Extract the [X, Y] coordinate from the center of the cell holding the provided text.  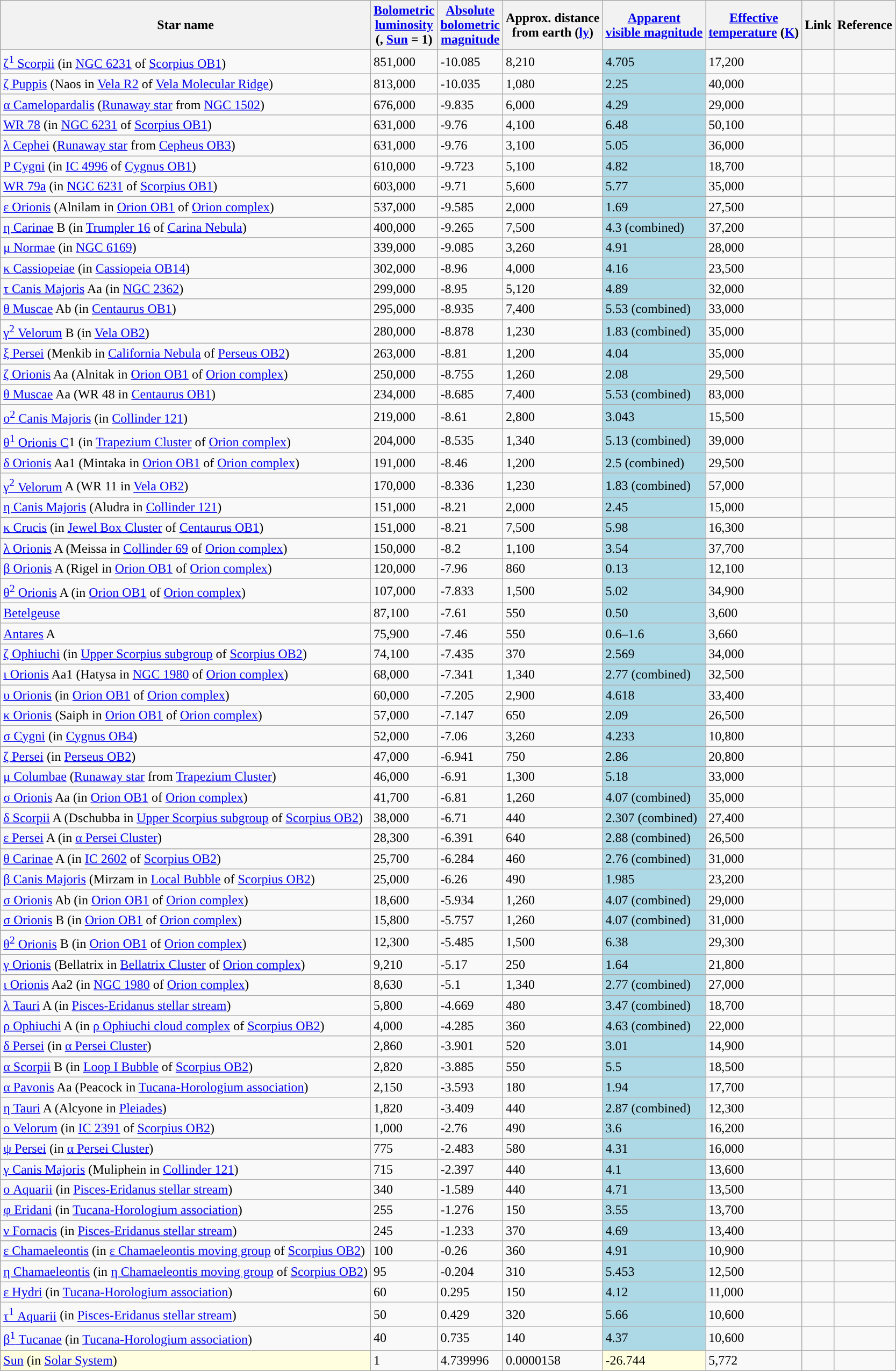
-9.085 [470, 248]
θ Muscae Ab (in Centaurus OB1) [186, 309]
Apparentvisible magnitude [654, 25]
5,120 [553, 289]
17,700 [754, 1087]
σ Orionis B (in Orion OB1 of Orion complex) [186, 920]
537,000 [404, 207]
13,700 [754, 1210]
520 [553, 1046]
θ2 Orionis B (in Orion OB1 of Orion complex) [186, 942]
ν Fornacis (in Pisces-Eridanus stellar stream) [186, 1231]
ε Orionis (Alnilam in Orion OB1 of Orion complex) [186, 207]
23,200 [754, 879]
8,630 [404, 985]
σ Cygni (in Cygnus OB4) [186, 736]
-6.81 [470, 797]
320 [553, 1314]
-5.17 [470, 965]
3.043 [654, 417]
4.63 (combined) [654, 1026]
ο Velorum (in IC 2391 of Scorpius OB2) [186, 1128]
2.86 [654, 756]
5,800 [404, 1005]
1,300 [553, 777]
4.233 [654, 736]
4.69 [654, 1231]
339,000 [404, 248]
-9.723 [470, 166]
η Canis Majoris (Aludra in Collinder 121) [186, 508]
Approx. distancefrom earth (ly) [553, 25]
Sun (in Solar System) [186, 1360]
851,000 [404, 62]
14,900 [754, 1046]
0.735 [470, 1339]
α Pavonis Aa (Peacock in Tucana-Horologium association) [186, 1087]
0.13 [654, 569]
16,200 [754, 1128]
-3.593 [470, 1087]
β Canis Majoris (Mirzam in Local Bubble of Scorpius OB2) [186, 879]
5.05 [654, 146]
4.618 [654, 695]
θ Muscae Aa (WR 48 in Centaurus OB1) [186, 395]
2.45 [654, 508]
θ Carinae A (in IC 2602 of Scorpius OB2) [186, 859]
1.64 [654, 965]
λ Tauri A (in Pisces-Eridanus stellar stream) [186, 1005]
κ Cassiopeiae (in Cassiopeia OB14) [186, 268]
-7.435 [470, 654]
47,000 [404, 756]
Star name [186, 25]
250,000 [404, 374]
3,600 [754, 613]
ζ Orionis Aa (Alnitak in Orion OB1 of Orion complex) [186, 374]
-6.91 [470, 777]
27,000 [754, 985]
-7.61 [470, 613]
-26.744 [654, 1360]
ο2 Canis Majoris (in Collinder 121) [186, 417]
32,500 [754, 675]
Reference [864, 25]
θ2 Orionis A (in Orion OB1 of Orion complex) [186, 591]
4.04 [654, 354]
δ Persei (in α Persei Cluster) [186, 1046]
10,800 [754, 736]
12,100 [754, 569]
-2.397 [470, 1169]
δ Orionis Aa1 (Mintaka in Orion OB1 of Orion complex) [186, 463]
255 [404, 1210]
16,300 [754, 528]
ζ Ophiuchi (in Upper Scorpius subgroup of Scorpius OB2) [186, 654]
13,600 [754, 1169]
2,800 [553, 417]
κ Crucis (in Jewel Box Cluster of Centaurus OB1) [186, 528]
Absolutebolometricmagnitude [470, 25]
5,772 [754, 1360]
3.47 (combined) [654, 1005]
-8.96 [470, 268]
480 [553, 1005]
2.08 [654, 374]
-7.46 [470, 633]
5.02 [654, 591]
γ Orionis (Bellatrix in Bellatrix Cluster of Orion complex) [186, 965]
580 [553, 1149]
37,700 [754, 548]
302,000 [404, 268]
-1.233 [470, 1231]
-1.589 [470, 1190]
2.87 (combined) [654, 1108]
170,000 [404, 485]
-2.483 [470, 1149]
676,000 [404, 104]
0.0000158 [553, 1360]
20,800 [754, 756]
23,500 [754, 268]
750 [553, 756]
140 [553, 1339]
ξ Persei (Menkib in California Nebula of Perseus OB2) [186, 354]
29,300 [754, 942]
603,000 [404, 187]
0.295 [470, 1292]
95 [404, 1272]
-4.285 [470, 1026]
9,210 [404, 965]
22,000 [754, 1026]
-6.71 [470, 818]
σ Orionis Aa (in Orion OB1 of Orion complex) [186, 797]
-8.81 [470, 354]
θ1 Orionis C1 (in Trapezium Cluster of Orion complex) [186, 441]
6.48 [654, 125]
2.09 [654, 716]
1,000 [404, 1128]
37,200 [754, 227]
2,820 [404, 1067]
-5.485 [470, 942]
1,100 [553, 548]
Link [818, 25]
δ Scorpii A (Dschubba in Upper Scorpius subgroup of Scorpius OB2) [186, 818]
3.55 [654, 1210]
-5.757 [470, 920]
2,150 [404, 1087]
21,800 [754, 965]
3,660 [754, 633]
27,500 [754, 207]
γ Canis Majoris (Muliphein in Collinder 121) [186, 1169]
3.54 [654, 548]
4.82 [654, 166]
φ Eridani (in Tucana-Horologium association) [186, 1210]
ε Chamaeleontis (in ε Chamaeleontis moving group of Scorpius OB2) [186, 1251]
33,400 [754, 695]
5,100 [553, 166]
5.98 [654, 528]
68,000 [404, 675]
-8.755 [470, 374]
-8.336 [470, 485]
87,100 [404, 613]
16,000 [754, 1149]
40,000 [754, 84]
1,080 [553, 84]
2.88 (combined) [654, 838]
-8.685 [470, 395]
204,000 [404, 441]
8,210 [553, 62]
-8.61 [470, 417]
1 [404, 1360]
ζ1 Scorpii (in NGC 6231 of Scorpius OB1) [186, 62]
460 [553, 859]
4.89 [654, 289]
-8.535 [470, 441]
1.985 [654, 879]
34,900 [754, 591]
WR 79a (in NGC 6231 of Scorpius OB1) [186, 187]
340 [404, 1190]
4.31 [654, 1149]
400,000 [404, 227]
-7.06 [470, 736]
α Camelopardalis (Runaway star from NGC 1502) [186, 104]
46,000 [404, 777]
4.705 [654, 62]
-6.284 [470, 859]
3,100 [553, 146]
775 [404, 1149]
μ Columbae (Runaway star from Trapezium Cluster) [186, 777]
6.38 [654, 942]
1.94 [654, 1087]
60,000 [404, 695]
λ Orionis A (Meissa in Collinder 69 of Orion complex) [186, 548]
12,500 [754, 1272]
2,900 [553, 695]
650 [553, 716]
-8.878 [470, 331]
11,000 [754, 1292]
4.739996 [470, 1360]
-0.204 [470, 1272]
η Carinae B (in Trumpler 16 of Carina Nebula) [186, 227]
ε Hydri (in Tucana-Horologium association) [186, 1292]
2.5 (combined) [654, 463]
295,000 [404, 309]
β1 Tucanae (in Tucana-Horologium association) [186, 1339]
ο Aquarii (in Pisces-Eridanus stellar stream) [186, 1190]
2.76 (combined) [654, 859]
η Chamaeleontis (in η Chamaeleontis moving group of Scorpius OB2) [186, 1272]
-3.901 [470, 1046]
10,900 [754, 1251]
0.429 [470, 1314]
2.569 [654, 654]
-7.147 [470, 716]
15,800 [404, 920]
Effectivetemperature (K) [754, 25]
4.12 [654, 1292]
52,000 [404, 736]
-6.391 [470, 838]
-0.26 [470, 1251]
λ Cephei (Runaway star from Cepheus OB3) [186, 146]
1,820 [404, 1108]
40 [404, 1339]
0.50 [654, 613]
4.1 [654, 1169]
74,100 [404, 654]
ψ Persei (in α Persei Cluster) [186, 1149]
3.6 [654, 1128]
-8.2 [470, 548]
234,000 [404, 395]
γ2 Velorum B (in Vela OB2) [186, 331]
ι Orionis Aa1 (Hatysa in NGC 1980 of Orion complex) [186, 675]
-8.935 [470, 309]
245 [404, 1231]
4.3 (combined) [654, 227]
15,000 [754, 508]
715 [404, 1169]
-8.46 [470, 463]
-3.409 [470, 1108]
Betelgeuse [186, 613]
-9.265 [470, 227]
28,300 [404, 838]
-3.885 [470, 1067]
α Scorpii B (in Loop I Bubble of Scorpius OB2) [186, 1067]
5.77 [654, 187]
-5.1 [470, 985]
36,000 [754, 146]
3.01 [654, 1046]
-4.669 [470, 1005]
83,000 [754, 395]
P Cygni (in IC 4996 of Cygnus OB1) [186, 166]
σ Orionis Ab (in Orion OB1 of Orion complex) [186, 899]
η Tauri A (Alcyone in Pleiades) [186, 1108]
5.18 [654, 777]
5.5 [654, 1067]
ι Orionis Aa2 (in NGC 1980 of Orion complex) [186, 985]
39,000 [754, 441]
-5.934 [470, 899]
6,000 [553, 104]
4.16 [654, 268]
25,700 [404, 859]
18,500 [754, 1067]
2.25 [654, 84]
191,000 [404, 463]
13,500 [754, 1190]
κ Orionis (Saiph in Orion OB1 of Orion complex) [186, 716]
-6.941 [470, 756]
27,400 [754, 818]
-7.205 [470, 695]
2,860 [404, 1046]
-10.035 [470, 84]
280,000 [404, 331]
4.29 [654, 104]
-10.085 [470, 62]
5,600 [553, 187]
50 [404, 1314]
4.71 [654, 1190]
2.307 (combined) [654, 818]
γ2 Velorum A (WR 11 in Vela OB2) [186, 485]
4,100 [553, 125]
4.37 [654, 1339]
-2.76 [470, 1128]
-9.585 [470, 207]
50,100 [754, 125]
β Orionis A (Rigel in Orion OB1 of Orion complex) [186, 569]
150,000 [404, 548]
180 [553, 1087]
WR 78 (in NGC 6231 of Scorpius OB1) [186, 125]
τ1 Aquarii (in Pisces-Eridanus stellar stream) [186, 1314]
34,000 [754, 654]
28,000 [754, 248]
-9.835 [470, 104]
219,000 [404, 417]
-1.276 [470, 1210]
1.69 [654, 207]
5.453 [654, 1272]
ρ Ophiuchi A (in ρ Ophiuchi cloud complex of Scorpius OB2) [186, 1026]
17,200 [754, 62]
-7.341 [470, 675]
0.6–1.6 [654, 633]
860 [553, 569]
610,000 [404, 166]
ζ Persei (in Perseus OB2) [186, 756]
ε Persei A (in α Persei Cluster) [186, 838]
120,000 [404, 569]
Bolometricluminosity(, Sun = 1) [404, 25]
ζ Puppis (Naos in Vela R2 of Vela Molecular Ridge) [186, 84]
299,000 [404, 289]
-9.71 [470, 187]
-6.26 [470, 879]
38,000 [404, 818]
60 [404, 1292]
υ Orionis (in Orion OB1 of Orion complex) [186, 695]
-7.96 [470, 569]
107,000 [404, 591]
15,500 [754, 417]
Antares A [186, 633]
5.13 (combined) [654, 441]
41,700 [404, 797]
32,000 [754, 289]
250 [553, 965]
310 [553, 1272]
5.66 [654, 1314]
640 [553, 838]
13,400 [754, 1231]
μ Normae (in NGC 6169) [186, 248]
263,000 [404, 354]
100 [404, 1251]
-8.95 [470, 289]
813,000 [404, 84]
-7.833 [470, 591]
18,600 [404, 899]
25,000 [404, 879]
75,900 [404, 633]
τ Canis Majoris Aa (in NGC 2362) [186, 289]
